For the text-containing cell, return its midpoint in (X, Y) coordinate format. 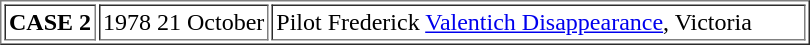
CASE 2 (50, 22)
1978 21 October (184, 22)
Pilot Frederick Valentich Disappearance, Victoria (539, 22)
